Identify which cell holds the provided text, then report its (x, y) central coordinate. 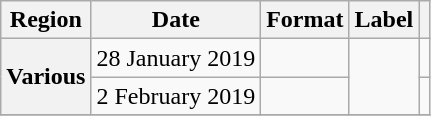
Various (46, 77)
Date (176, 20)
28 January 2019 (176, 58)
Format (305, 20)
2 February 2019 (176, 96)
Label (384, 20)
Region (46, 20)
